Pinpoint the cell where the given text exists, returning its [X, Y] midpoint coordinate. 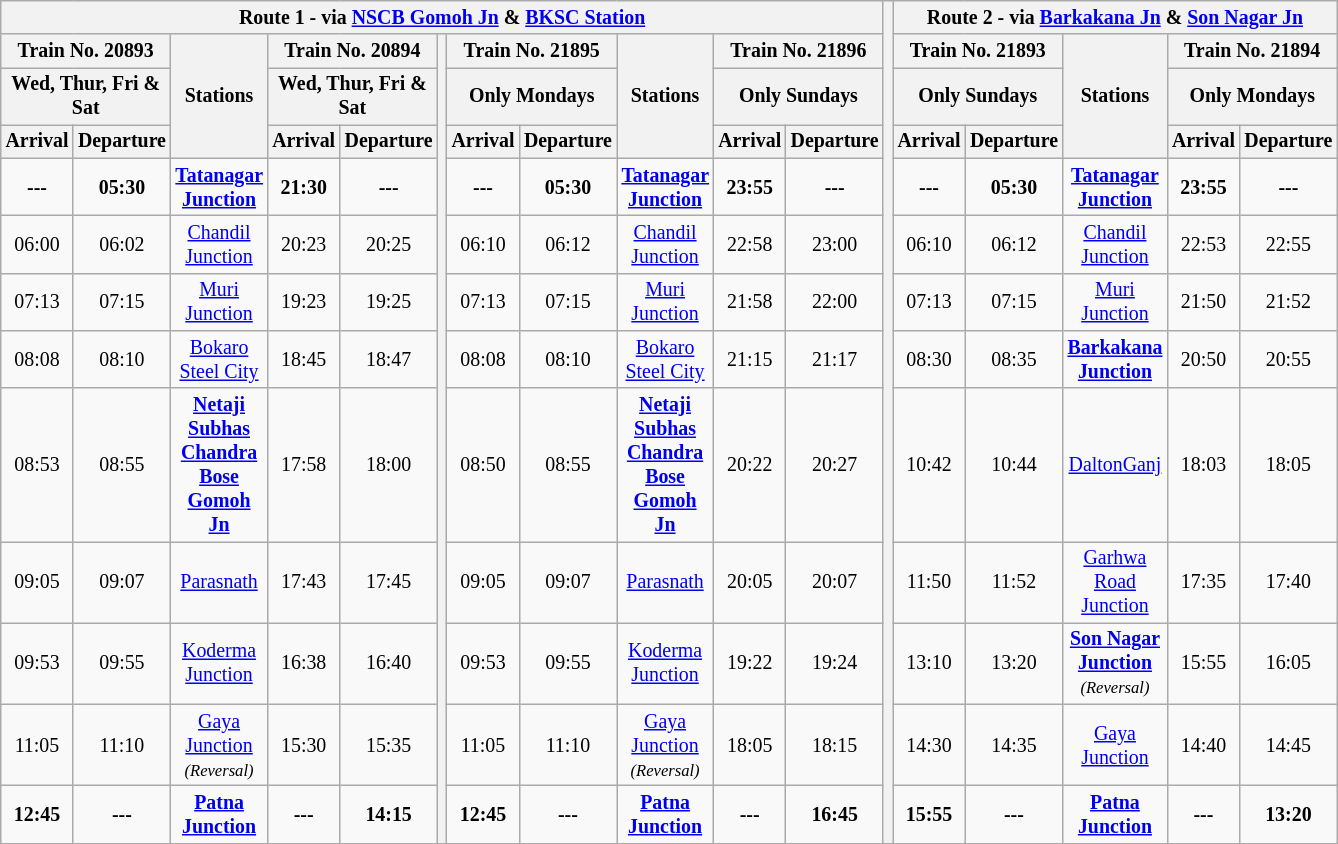
10:42 [929, 464]
20:05 [749, 582]
Train No. 20893 [86, 50]
Route 2 - via Barkakana Jn & Son Nagar Jn [1115, 18]
17:35 [1203, 582]
Train No. 21894 [1252, 50]
16:45 [834, 814]
15:35 [388, 746]
19:22 [749, 664]
10:44 [1014, 464]
08:50 [483, 464]
Train No. 21893 [978, 50]
Son Nagar Junction(Reversal) [1116, 664]
19:24 [834, 664]
20:27 [834, 464]
Barkakana Junction [1116, 360]
Train No. 21895 [532, 50]
20:50 [1203, 360]
21:50 [1203, 302]
16:05 [1288, 664]
Gaya Junction [1116, 746]
06:00 [37, 244]
17:58 [303, 464]
11:52 [1014, 582]
19:23 [303, 302]
16:40 [388, 664]
18:03 [1203, 464]
DaltonGanj [1116, 464]
08:53 [37, 464]
21:58 [749, 302]
20:25 [388, 244]
22:58 [749, 244]
22:00 [834, 302]
17:40 [1288, 582]
14:30 [929, 746]
20:55 [1288, 360]
06:02 [122, 244]
14:35 [1014, 746]
11:50 [929, 582]
08:35 [1014, 360]
14:40 [1203, 746]
22:53 [1203, 244]
18:47 [388, 360]
Route 1 - via NSCB Gomoh Jn & BKSC Station [442, 18]
18:00 [388, 464]
20:23 [303, 244]
18:45 [303, 360]
16:38 [303, 664]
Garhwa Road Junction [1116, 582]
Train No. 21896 [798, 50]
21:52 [1288, 302]
Train No. 20894 [352, 50]
14:15 [388, 814]
15:30 [303, 746]
19:25 [388, 302]
21:17 [834, 360]
23:00 [834, 244]
21:30 [303, 188]
13:10 [929, 664]
18:15 [834, 746]
20:22 [749, 464]
22:55 [1288, 244]
14:45 [1288, 746]
17:45 [388, 582]
08:30 [929, 360]
21:15 [749, 360]
17:43 [303, 582]
20:07 [834, 582]
